Pinpoint the cell where the given text exists, returning its (X, Y) midpoint coordinate. 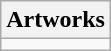
Artworks (56, 20)
